Search for the cell housing the specified text and yield its (x, y) center coordinate. 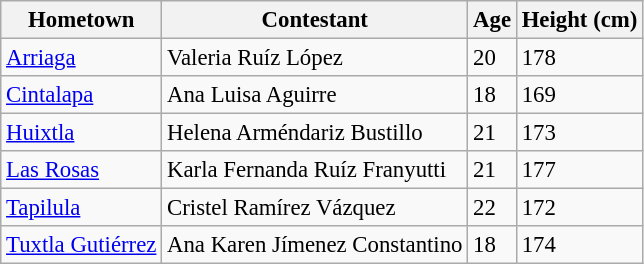
173 (579, 133)
Tapilula (82, 208)
Valeria Ruíz López (315, 58)
Cintalapa (82, 95)
Helena Arméndariz Bustillo (315, 133)
20 (492, 58)
Contestant (315, 20)
Karla Fernanda Ruíz Franyutti (315, 170)
22 (492, 208)
Height (cm) (579, 20)
177 (579, 170)
Hometown (82, 20)
169 (579, 95)
Age (492, 20)
172 (579, 208)
Arriaga (82, 58)
Las Rosas (82, 170)
Ana Karen Jímenez Constantino (315, 245)
Tuxtla Gutiérrez (82, 245)
Ana Luisa Aguirre (315, 95)
Cristel Ramírez Vázquez (315, 208)
178 (579, 58)
174 (579, 245)
Huixtla (82, 133)
